Return [x, y] of the center of cell containing provided text 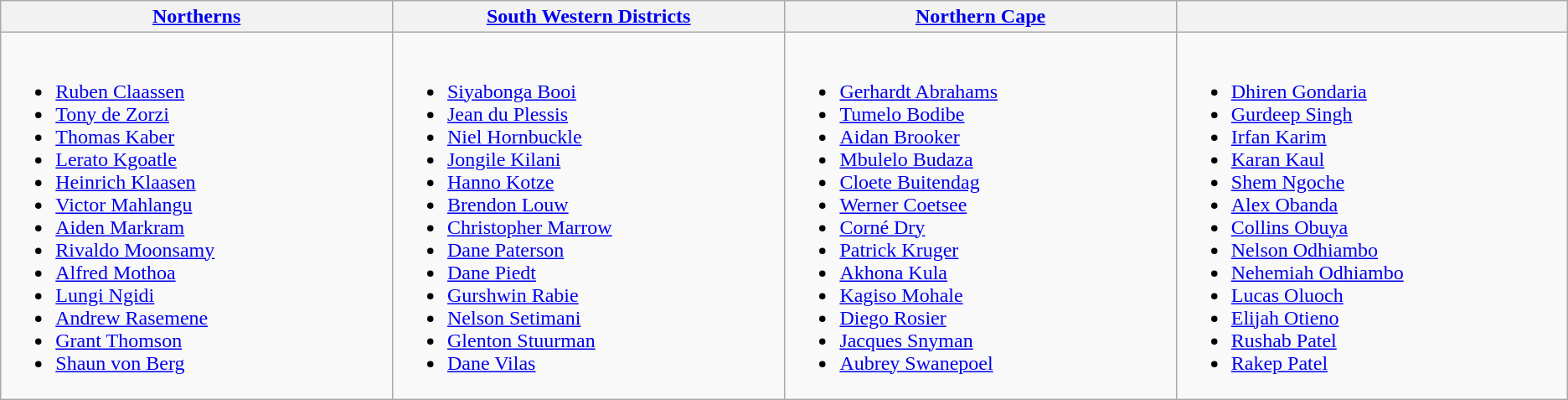
Northerns [197, 17]
South Western Districts [588, 17]
Northern Cape [980, 17]
